Provide the [X, Y] coordinate of the cell's center where the given text is located.  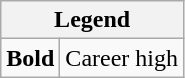
Legend [92, 20]
Career high [122, 58]
Bold [30, 58]
